Provide the (X, Y) coordinate of the cell's center where the given text is located.  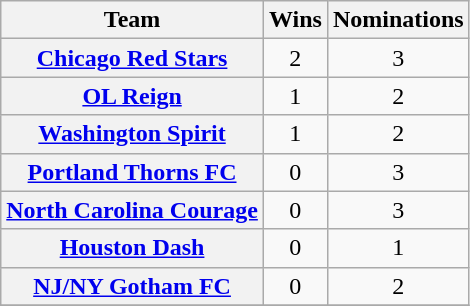
Houston Dash (132, 248)
North Carolina Courage (132, 210)
OL Reign (132, 96)
Washington Spirit (132, 134)
Nominations (398, 20)
NJ/NY Gotham FC (132, 286)
Chicago Red Stars (132, 58)
Wins (295, 20)
Team (132, 20)
Portland Thorns FC (132, 172)
